Return (X, Y) of the center of cell containing provided text 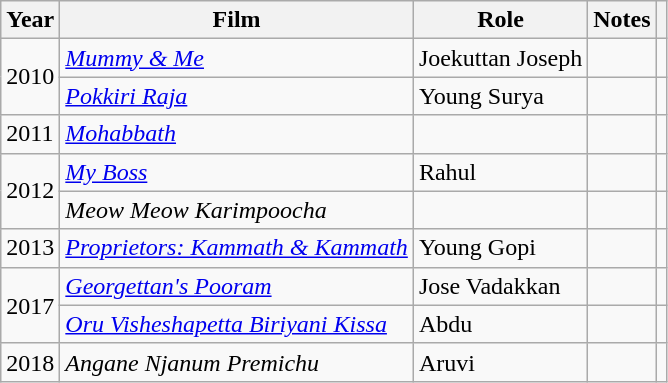
2011 (30, 134)
Abdu (500, 324)
Joekuttan Joseph (500, 58)
Young Surya (500, 96)
2017 (30, 305)
Angane Njanum Premichu (237, 362)
2012 (30, 191)
Meow Meow Karimpoocha (237, 210)
Role (500, 20)
Year (30, 20)
Notes (622, 20)
Film (237, 20)
2018 (30, 362)
Rahul (500, 172)
Young Gopi (500, 248)
Aruvi (500, 362)
Mohabbath (237, 134)
Proprietors: Kammath & Kammath (237, 248)
Pokkiri Raja (237, 96)
My Boss (237, 172)
2010 (30, 77)
2013 (30, 248)
Georgettan's Pooram (237, 286)
Jose Vadakkan (500, 286)
Mummy & Me (237, 58)
Oru Visheshapetta Biriyani Kissa (237, 324)
